Output the [X, Y] coordinate of the center of the cell containing the given text.  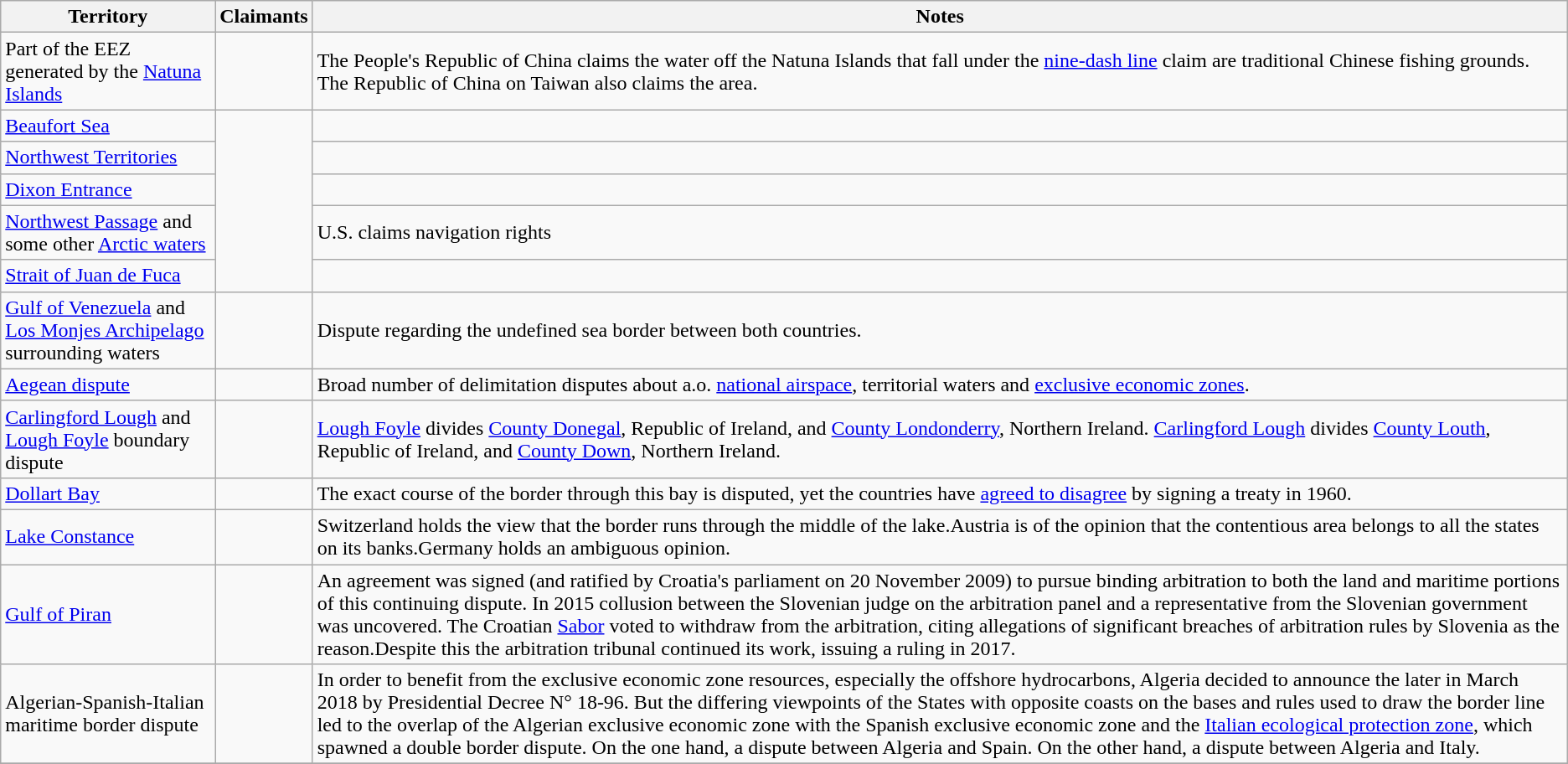
Claimants [264, 17]
Territory [108, 17]
Dixon Entrance [108, 189]
The exact course of the border through this bay is disputed, yet the countries have agreed to disagree by signing a treaty in 1960. [940, 493]
Northwest Passage and some other Arctic waters [108, 233]
Algerian-Spanish-Italian maritime border dispute [108, 714]
U.S. claims navigation rights [940, 233]
Beaufort Sea [108, 126]
Carlingford Lough and Lough Foyle boundary dispute [108, 439]
Broad number of delimitation disputes about a.o. national airspace, territorial waters and exclusive economic zones. [940, 385]
Lake Constance [108, 536]
Strait of Juan de Fuca [108, 276]
Gulf of Piran [108, 615]
Gulf of Venezuela and Los Monjes Archipelago surrounding waters [108, 330]
Dollart Bay [108, 493]
Dispute regarding the undefined sea border between both countries. [940, 330]
Notes [940, 17]
Aegean dispute [108, 385]
Part of the EEZ generated by the Natuna Islands [108, 71]
Northwest Territories [108, 157]
